Locate the cell with the specified text and output its (x, y) center coordinate. 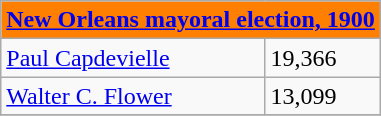
13,099 (322, 96)
New Orleans mayoral election, 1900 (191, 20)
Paul Capdevielle (133, 58)
19,366 (322, 58)
Walter C. Flower (133, 96)
